Scan for the cell matching the given text and deliver its [x, y] coordinate at center. 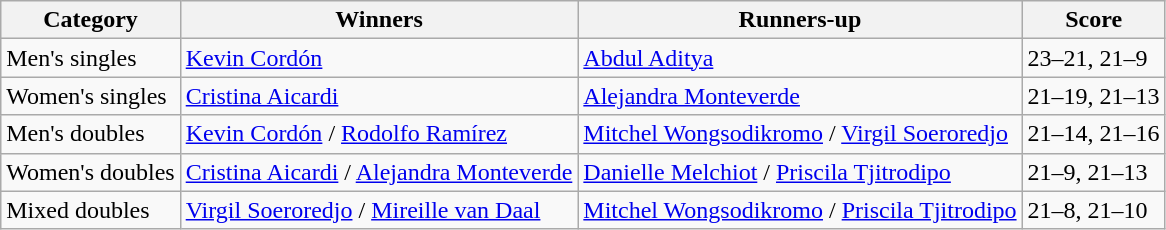
21–19, 21–13 [1094, 96]
Mixed doubles [90, 210]
Cristina Aicardi [379, 96]
23–21, 21–9 [1094, 58]
Mitchel Wongsodikromo / Virgil Soeroredjo [800, 134]
Category [90, 20]
Abdul Aditya [800, 58]
Danielle Melchiot / Priscila Tjitrodipo [800, 172]
Cristina Aicardi / Alejandra Monteverde [379, 172]
21–9, 21–13 [1094, 172]
Women's doubles [90, 172]
Kevin Cordón [379, 58]
Runners-up [800, 20]
21–14, 21–16 [1094, 134]
Men's singles [90, 58]
Score [1094, 20]
Virgil Soeroredjo / Mireille van Daal [379, 210]
Winners [379, 20]
Kevin Cordón / Rodolfo Ramírez [379, 134]
21–8, 21–10 [1094, 210]
Men's doubles [90, 134]
Alejandra Monteverde [800, 96]
Mitchel Wongsodikromo / Priscila Tjitrodipo [800, 210]
Women's singles [90, 96]
